Extract the [x, y] coordinate from the center of the cell holding the provided text.  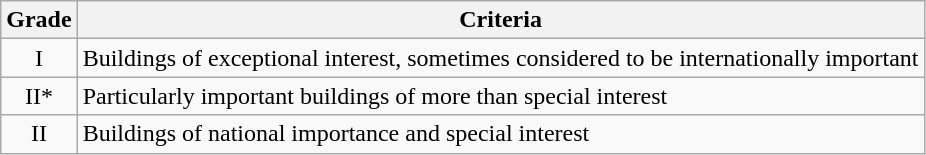
Particularly important buildings of more than special interest [500, 96]
II* [39, 96]
Grade [39, 20]
I [39, 58]
Criteria [500, 20]
Buildings of exceptional interest, sometimes considered to be internationally important [500, 58]
Buildings of national importance and special interest [500, 134]
II [39, 134]
